Locate the cell with the specified text and output its (x, y) center coordinate. 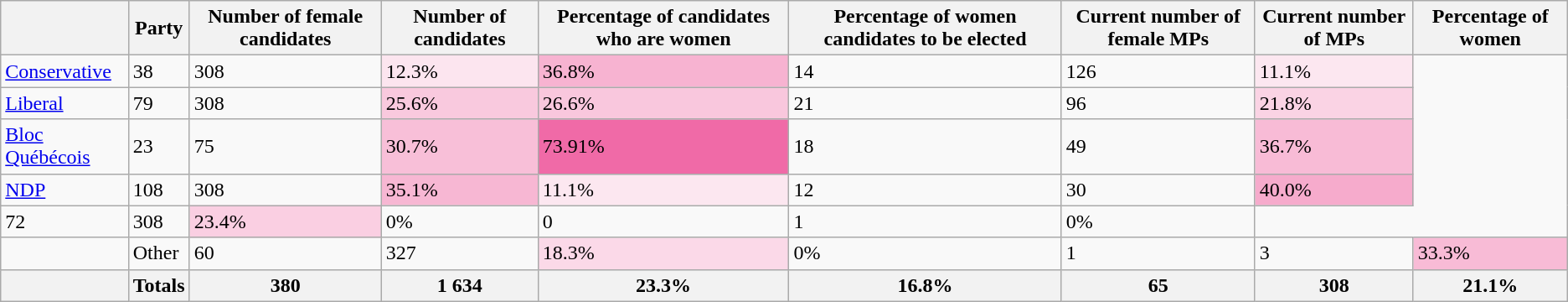
25.6% (459, 103)
21.8% (1333, 103)
380 (285, 285)
3 (1333, 253)
96 (1158, 103)
35.1% (459, 190)
36.8% (663, 71)
108 (159, 190)
Liberal (65, 103)
26.6% (663, 103)
21 (925, 103)
Other (159, 253)
18 (925, 146)
23 (159, 146)
38 (159, 71)
60 (285, 253)
73.91% (663, 146)
12 (925, 190)
79 (159, 103)
Number of female candidates (285, 29)
Bloc Québécois (65, 146)
23.3% (663, 285)
72 (65, 221)
12.3% (459, 71)
Percentage of candidates who are women (663, 29)
Conservative (65, 71)
Current number of MPs (1333, 29)
40.0% (1333, 190)
Party (159, 29)
Number of candidates (459, 29)
33.3% (1490, 253)
0 (663, 221)
30 (1158, 190)
16.8% (925, 285)
1 634 (459, 285)
NDP (65, 190)
23.4% (285, 221)
Percentage of women candidates to be elected (925, 29)
Percentage of women (1490, 29)
327 (459, 253)
Totals (159, 285)
Current number of female MPs (1158, 29)
126 (1158, 71)
14 (925, 71)
18.3% (663, 253)
36.7% (1333, 146)
75 (285, 146)
21.1% (1490, 285)
65 (1158, 285)
30.7% (459, 146)
49 (1158, 146)
